Find where the given text appears and provide that cell's center as (x, y) coordinate. 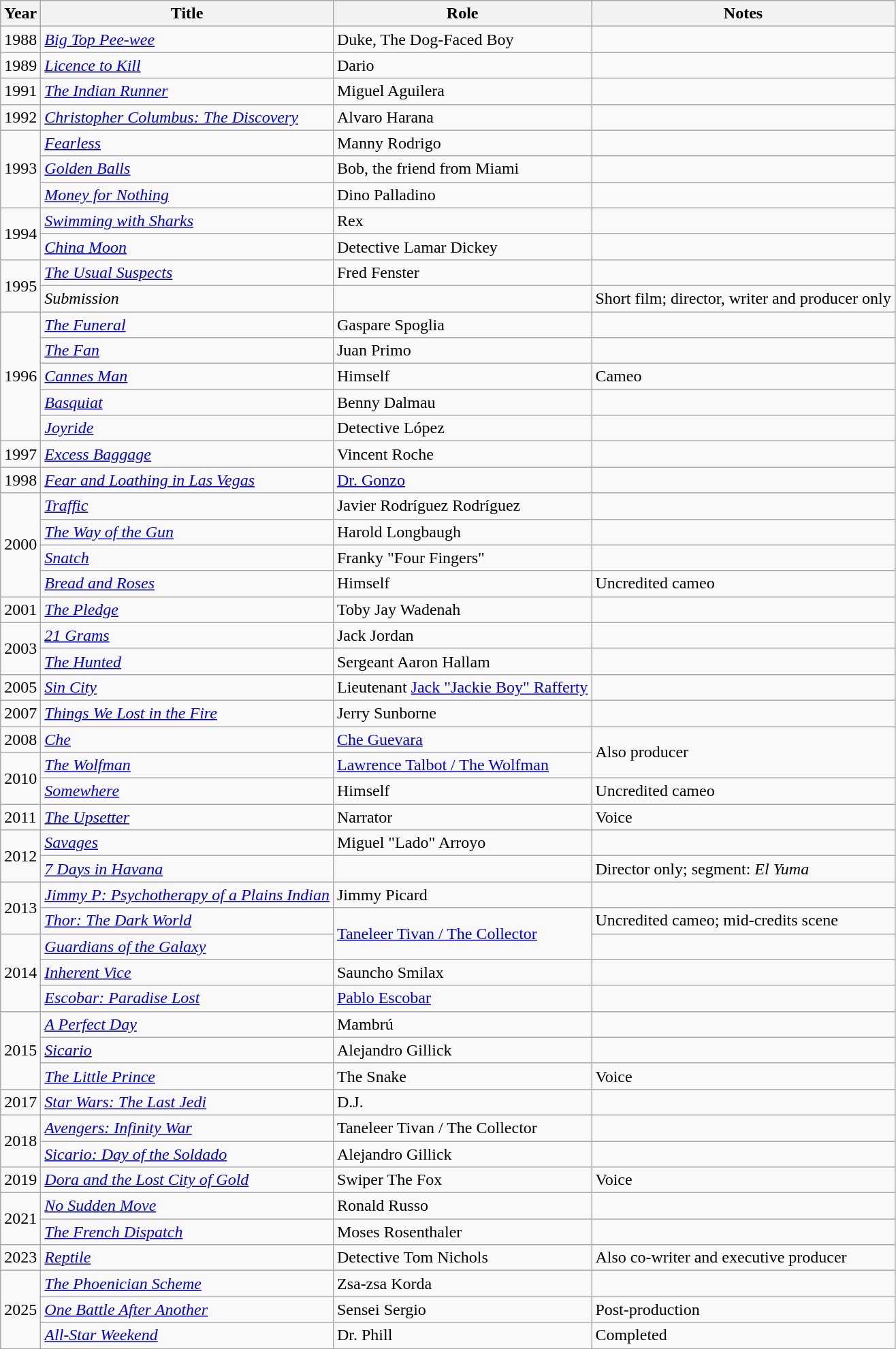
21 Grams (187, 635)
2021 (20, 1219)
Sensei Sergio (462, 1310)
Money for Nothing (187, 195)
2011 (20, 817)
Rex (462, 221)
Things We Lost in the Fire (187, 713)
Star Wars: The Last Jedi (187, 1102)
Savages (187, 843)
The Funeral (187, 325)
Miguel Aguilera (462, 91)
1995 (20, 285)
Benny Dalmau (462, 402)
The Phoenician Scheme (187, 1284)
The Hunted (187, 661)
Excess Baggage (187, 454)
Moses Rosenthaler (462, 1232)
1998 (20, 480)
Detective Lamar Dickey (462, 247)
Jimmy P: Psychotherapy of a Plains Indian (187, 895)
The Usual Suspects (187, 272)
D.J. (462, 1102)
Swimming with Sharks (187, 221)
Director only; segment: El Yuma (743, 869)
Joyride (187, 428)
Sin City (187, 687)
2014 (20, 972)
Basquiat (187, 402)
Javier Rodríguez Rodríguez (462, 506)
Juan Primo (462, 351)
Snatch (187, 558)
Zsa-zsa Korda (462, 1284)
One Battle After Another (187, 1310)
Ronald Russo (462, 1206)
Jack Jordan (462, 635)
Sicario (187, 1050)
Thor: The Dark World (187, 921)
Traffic (187, 506)
Bob, the friend from Miami (462, 169)
Franky "Four Fingers" (462, 558)
Che (187, 739)
Alvaro Harana (462, 117)
Dora and the Lost City of Gold (187, 1180)
All-Star Weekend (187, 1335)
Manny Rodrigo (462, 143)
The Way of the Gun (187, 532)
Cameo (743, 377)
Sergeant Aaron Hallam (462, 661)
1988 (20, 39)
2017 (20, 1102)
2013 (20, 908)
No Sudden Move (187, 1206)
Somewhere (187, 791)
The Little Prince (187, 1076)
Bread and Roses (187, 584)
Reptile (187, 1258)
Notes (743, 14)
Jerry Sunborne (462, 713)
Narrator (462, 817)
Also co-writer and executive producer (743, 1258)
Uncredited cameo; mid-credits scene (743, 921)
Pablo Escobar (462, 998)
Dr. Phill (462, 1335)
Guardians of the Galaxy (187, 947)
Lawrence Talbot / The Wolfman (462, 765)
1989 (20, 65)
China Moon (187, 247)
1996 (20, 377)
Vincent Roche (462, 454)
1993 (20, 169)
Dino Palladino (462, 195)
Dr. Gonzo (462, 480)
2019 (20, 1180)
The Pledge (187, 609)
Fearless (187, 143)
Che Guevara (462, 739)
1994 (20, 234)
Golden Balls (187, 169)
Lieutenant Jack "Jackie Boy" Rafferty (462, 687)
Jimmy Picard (462, 895)
Swiper The Fox (462, 1180)
Miguel "Lado" Arroyo (462, 843)
Big Top Pee-wee (187, 39)
2018 (20, 1141)
The Indian Runner (187, 91)
Title (187, 14)
2001 (20, 609)
Gaspare Spoglia (462, 325)
Duke, The Dog-Faced Boy (462, 39)
Christopher Columbus: The Discovery (187, 117)
Role (462, 14)
Harold Longbaugh (462, 532)
The French Dispatch (187, 1232)
Fred Fenster (462, 272)
The Upsetter (187, 817)
2023 (20, 1258)
Avengers: Infinity War (187, 1128)
The Fan (187, 351)
Sauncho Smilax (462, 972)
Short film; director, writer and producer only (743, 298)
1992 (20, 117)
2007 (20, 713)
The Snake (462, 1076)
Mambrú (462, 1024)
2000 (20, 545)
Cannes Man (187, 377)
Detective López (462, 428)
2012 (20, 856)
Sicario: Day of the Soldado (187, 1154)
2003 (20, 648)
Year (20, 14)
2025 (20, 1310)
A Perfect Day (187, 1024)
The Wolfman (187, 765)
1991 (20, 91)
Detective Tom Nichols (462, 1258)
2010 (20, 778)
Toby Jay Wadenah (462, 609)
2008 (20, 739)
7 Days in Havana (187, 869)
Dario (462, 65)
2005 (20, 687)
2015 (20, 1050)
Inherent Vice (187, 972)
Submission (187, 298)
Escobar: Paradise Lost (187, 998)
1997 (20, 454)
Also producer (743, 752)
Completed (743, 1335)
Fear and Loathing in Las Vegas (187, 480)
Licence to Kill (187, 65)
Post-production (743, 1310)
